Identify which cell holds the provided text, then report its [X, Y] central coordinate. 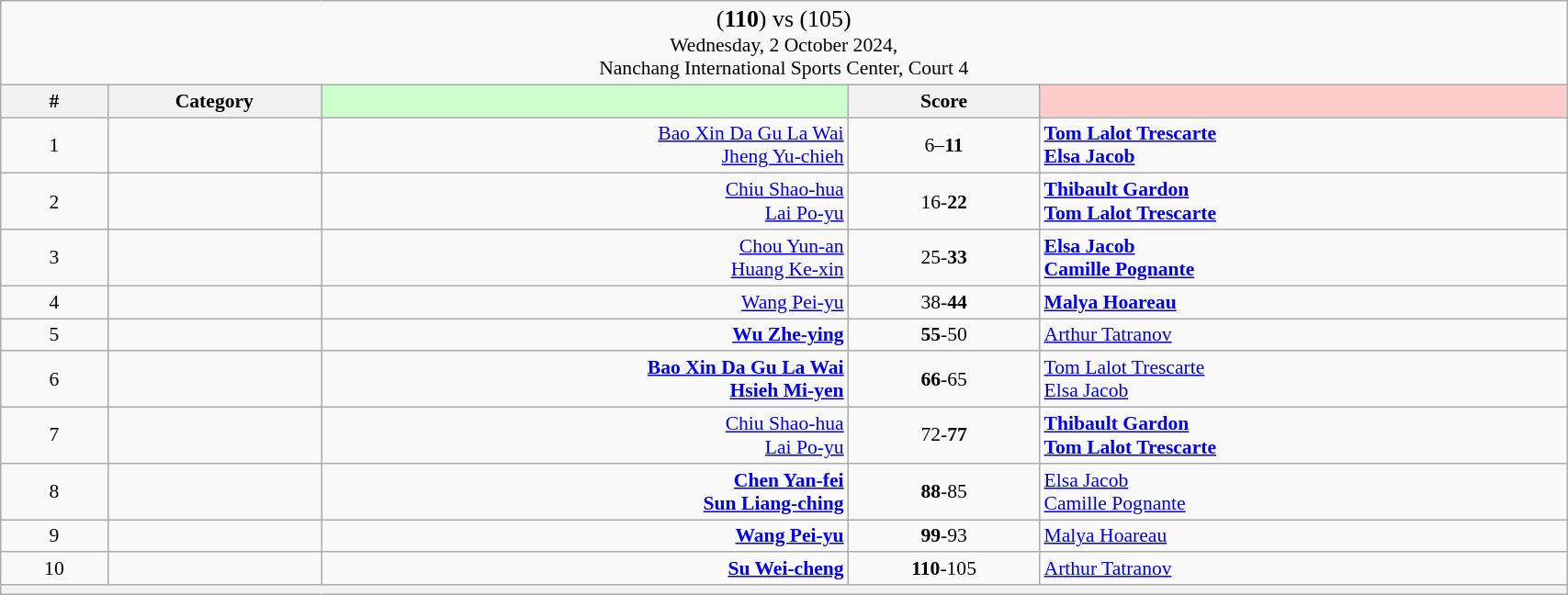
Bao Xin Da Gu La Wai Jheng Yu-chieh [585, 145]
Su Wei-cheng [585, 569]
1 [54, 145]
3 [54, 257]
16-22 [944, 202]
Bao Xin Da Gu La Wai Hsieh Mi-yen [585, 380]
25-33 [944, 257]
7 [54, 435]
72-77 [944, 435]
2 [54, 202]
6 [54, 380]
55-50 [944, 335]
# [54, 101]
Wu Zhe-ying [585, 335]
9 [54, 536]
(110) vs (105)Wednesday, 2 October 2024, Nanchang International Sports Center, Court 4 [784, 42]
99-93 [944, 536]
38-44 [944, 302]
Chen Yan-fei Sun Liang-ching [585, 492]
6–11 [944, 145]
4 [54, 302]
88-85 [944, 492]
66-65 [944, 380]
10 [54, 569]
110-105 [944, 569]
8 [54, 492]
Score [944, 101]
Chou Yun-an Huang Ke-xin [585, 257]
5 [54, 335]
Category [215, 101]
